Search for the cell housing the specified text and yield its [x, y] center coordinate. 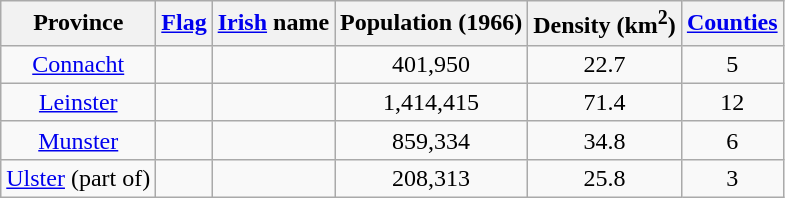
34.8 [605, 140]
208,313 [432, 178]
1,414,415 [432, 102]
22.7 [605, 64]
Munster [78, 140]
6 [732, 140]
Counties [732, 24]
401,950 [432, 64]
Connacht [78, 64]
Population (1966) [432, 24]
5 [732, 64]
Density (km2) [605, 24]
Flag [184, 24]
3 [732, 178]
71.4 [605, 102]
859,334 [432, 140]
Ulster (part of) [78, 178]
Leinster [78, 102]
Province [78, 24]
25.8 [605, 178]
12 [732, 102]
Irish name [273, 24]
